Scan for the cell matching the given text and deliver its [X, Y] coordinate at center. 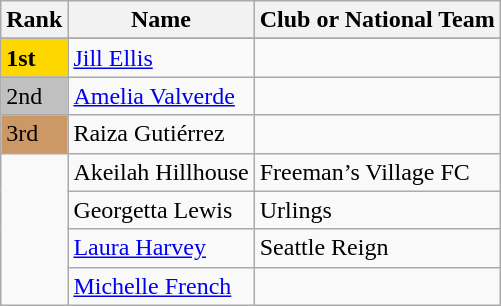
Urlings [377, 210]
1st [34, 58]
Rank [34, 20]
Freeman’s Village FC [377, 172]
2nd [34, 96]
Georgetta Lewis [161, 210]
Name [161, 20]
Club or National Team [377, 20]
Michelle French [161, 286]
Jill Ellis [161, 58]
Seattle Reign [377, 248]
Amelia Valverde [161, 96]
Raiza Gutiérrez [161, 134]
Akeilah Hillhouse [161, 172]
Laura Harvey [161, 248]
3rd [34, 134]
